Find where the given text appears and provide that cell's center as [x, y] coordinate. 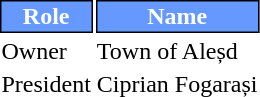
Role [46, 16]
Owner [46, 51]
Town of Aleșd [177, 51]
Name [177, 16]
